From the cell containing the given text, extract its center point as [x, y] coordinate. 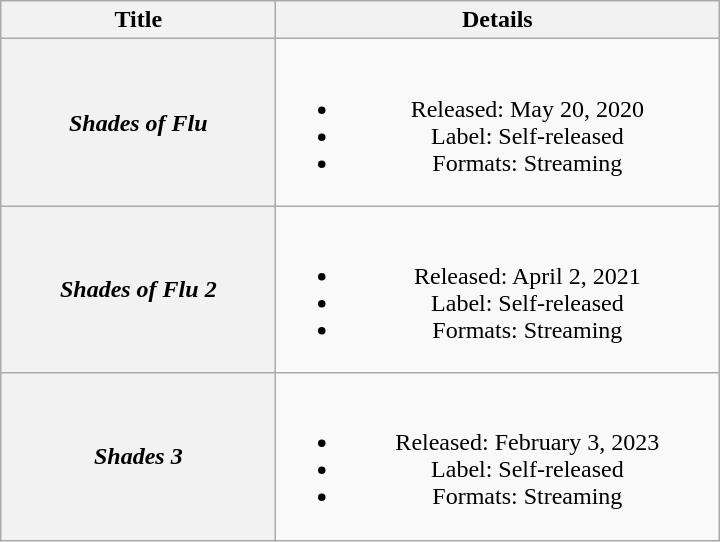
Released: May 20, 2020Label: Self-releasedFormats: Streaming [498, 122]
Shades of Flu 2 [138, 290]
Released: April 2, 2021Label: Self-releasedFormats: Streaming [498, 290]
Shades of Flu [138, 122]
Shades 3 [138, 456]
Released: February 3, 2023Label: Self-releasedFormats: Streaming [498, 456]
Details [498, 20]
Title [138, 20]
